Search for the cell housing the specified text and yield its [X, Y] center coordinate. 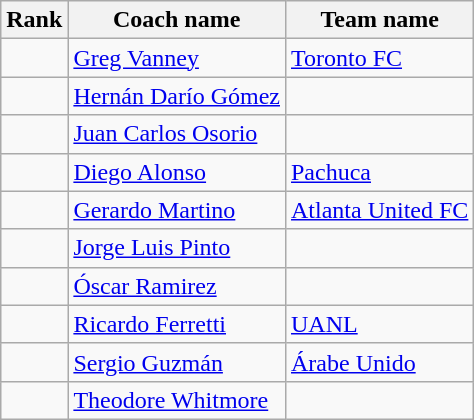
Juan Carlos Osorio [177, 134]
Team name [379, 20]
Greg Vanney [177, 58]
Óscar Ramirez [177, 286]
Theodore Whitmore [177, 400]
Diego Alonso [177, 172]
Ricardo Ferretti [177, 324]
Sergio Guzmán [177, 362]
Pachuca [379, 172]
Jorge Luis Pinto [177, 248]
Árabe Unido [379, 362]
Atlanta United FC [379, 210]
UANL [379, 324]
Toronto FC [379, 58]
Coach name [177, 20]
Hernán Darío Gómez [177, 96]
Rank [34, 20]
Gerardo Martino [177, 210]
